Detect which cell encompasses the target text, then output its (X, Y) center coordinate. 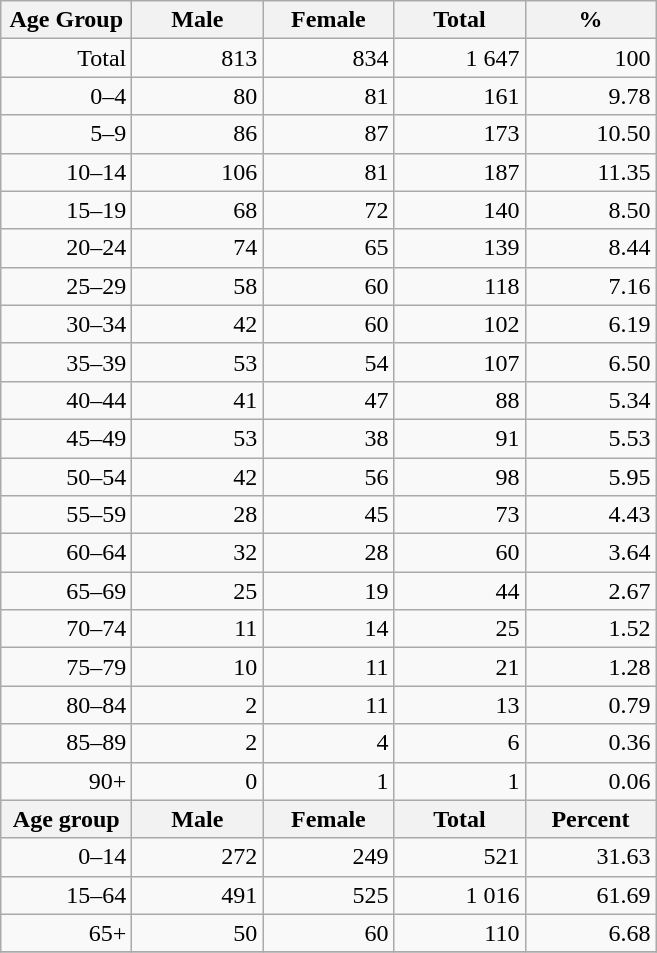
% (590, 20)
0–14 (66, 857)
525 (328, 895)
10.50 (590, 134)
110 (460, 933)
0.06 (590, 781)
4 (328, 743)
47 (328, 400)
55–59 (66, 515)
249 (328, 857)
Percent (590, 819)
65+ (66, 933)
1.28 (590, 667)
14 (328, 629)
10–14 (66, 172)
3.64 (590, 553)
60–64 (66, 553)
56 (328, 477)
88 (460, 400)
5.34 (590, 400)
521 (460, 857)
68 (198, 210)
65–69 (66, 591)
25–29 (66, 286)
87 (328, 134)
813 (198, 58)
85–89 (66, 743)
161 (460, 96)
173 (460, 134)
44 (460, 591)
8.50 (590, 210)
86 (198, 134)
1.52 (590, 629)
35–39 (66, 362)
80 (198, 96)
5–9 (66, 134)
187 (460, 172)
61.69 (590, 895)
8.44 (590, 248)
100 (590, 58)
6.19 (590, 324)
74 (198, 248)
106 (198, 172)
834 (328, 58)
73 (460, 515)
118 (460, 286)
102 (460, 324)
4.43 (590, 515)
11.35 (590, 172)
98 (460, 477)
91 (460, 438)
272 (198, 857)
40–44 (66, 400)
32 (198, 553)
38 (328, 438)
0.36 (590, 743)
21 (460, 667)
0.79 (590, 705)
6 (460, 743)
15–19 (66, 210)
6.50 (590, 362)
10 (198, 667)
58 (198, 286)
15–64 (66, 895)
107 (460, 362)
5.53 (590, 438)
1 016 (460, 895)
45–49 (66, 438)
7.16 (590, 286)
80–84 (66, 705)
Age Group (66, 20)
19 (328, 591)
13 (460, 705)
20–24 (66, 248)
0 (198, 781)
54 (328, 362)
9.78 (590, 96)
72 (328, 210)
2.67 (590, 591)
Age group (66, 819)
31.63 (590, 857)
50 (198, 933)
140 (460, 210)
90+ (66, 781)
5.95 (590, 477)
0–4 (66, 96)
1 647 (460, 58)
41 (198, 400)
139 (460, 248)
491 (198, 895)
6.68 (590, 933)
45 (328, 515)
30–34 (66, 324)
50–54 (66, 477)
70–74 (66, 629)
75–79 (66, 667)
65 (328, 248)
